Capture the cell that displays the provided text and extract its (X, Y) central coordinate. 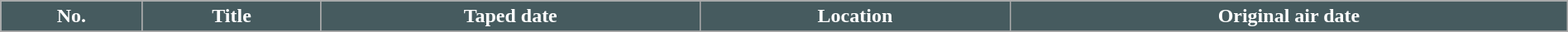
Original air date (1289, 16)
Taped date (510, 16)
Location (855, 16)
Title (232, 16)
No. (71, 16)
